For the text-containing cell, return its midpoint in (x, y) coordinate format. 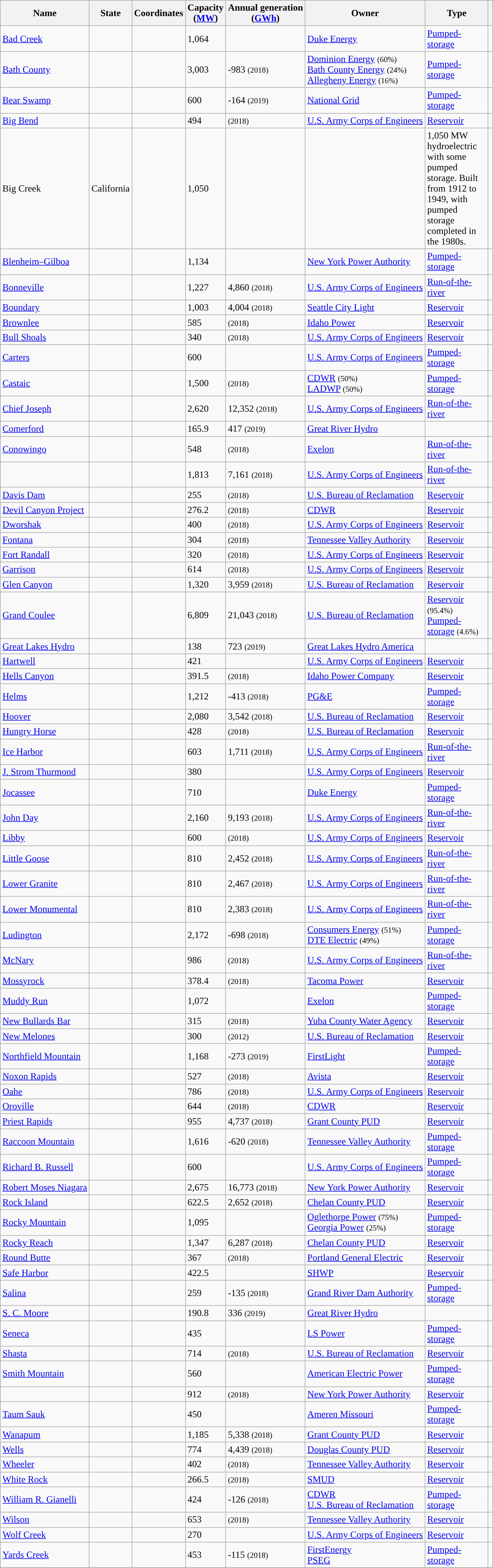
Mossyrock (45, 980)
Comerford (45, 429)
CDWR (50%)LADWP (50%) (365, 383)
Brownlee (45, 322)
Coordinates (158, 13)
6,287 (2018) (266, 1243)
(2012) (266, 1036)
402 (206, 1464)
255 (206, 495)
2,620 (206, 409)
Seneca (45, 1333)
National Grid (365, 100)
Wheeler (45, 1464)
16,773 (2018) (266, 1187)
Douglas County PUD (365, 1449)
Yuba County Water Agency (365, 1021)
21,043 (2018) (266, 615)
Rocky Reach (45, 1243)
FirstLight (365, 1057)
6,809 (206, 615)
165.9 (206, 429)
1,616 (206, 1141)
Ice Harbor (45, 752)
4,004 (2018) (266, 307)
-273 (2019) (266, 1057)
Bear Swamp (45, 100)
William R. Gianelli (45, 1499)
-620 (2018) (266, 1141)
266.5 (206, 1479)
1,168 (206, 1057)
Priest Rapids (45, 1121)
304 (206, 540)
Wanapum (45, 1435)
Seattle City Light (365, 307)
Boundary (45, 307)
Round Butte (45, 1258)
986 (206, 960)
4,860 (2018) (266, 287)
Oroville (45, 1106)
786 (206, 1092)
1,095 (206, 1222)
SMUD (365, 1479)
SHWP (365, 1272)
2,080 (206, 717)
-115 (2018) (266, 1555)
653 (206, 1520)
Glen Canyon (45, 584)
1,813 (206, 475)
Wolf Creek (45, 1535)
714 (206, 1354)
422.5 (206, 1272)
-983 (2018) (266, 69)
1,072 (206, 1001)
4,737 (2018) (266, 1121)
Richard B. Russell (45, 1167)
FirstEnergyPSEG (365, 1555)
Avista (365, 1077)
2,383 (2018) (266, 909)
Hoover (45, 717)
7,161 (2018) (266, 475)
1,050 MW hydroelectric with some pumped storage. Built from 1912 to 1949, with pumped storage completed in the 1980s. (457, 188)
1,003 (206, 307)
New Melones (45, 1036)
Hartwell (45, 661)
3,542 (2018) (266, 717)
315 (206, 1021)
Reservoir (95.4%)Pumped-storage (4.6%) (457, 615)
Owner (365, 13)
300 (206, 1036)
Type (457, 13)
548 (206, 449)
4,439 (2018) (266, 1449)
LS Power (365, 1333)
Salina (45, 1293)
138 (206, 646)
Bad Creek (45, 38)
Portland General Electric (365, 1258)
1,064 (206, 38)
Northfield Mountain (45, 1057)
S. C. Moore (45, 1313)
320 (206, 555)
Blenheim–Gilboa (45, 261)
Helms (45, 696)
Garrison (45, 570)
1,347 (206, 1243)
428 (206, 732)
Grand River Dam Authority (365, 1293)
1,711 (2018) (266, 752)
Ameren Missouri (365, 1415)
603 (206, 752)
12,352 (2018) (266, 409)
-135 (2018) (266, 1293)
2,675 (206, 1187)
190.8 (206, 1313)
Safe Harbor (45, 1272)
912 (206, 1394)
955 (206, 1121)
417 (2019) (266, 429)
Conowingo (45, 449)
Muddy Run (45, 1001)
Idaho Power (365, 322)
527 (206, 1077)
California (111, 188)
723 (2019) (266, 646)
Great Lakes Hydro (45, 646)
Devil Canyon Project (45, 510)
380 (206, 772)
1,500 (206, 383)
5,338 (2018) (266, 1435)
9,193 (2018) (266, 818)
Yards Creek (45, 1555)
2,172 (206, 935)
Oahe (45, 1092)
1,320 (206, 584)
774 (206, 1449)
Bath County (45, 69)
Shasta (45, 1354)
560 (206, 1374)
Lower Monumental (45, 909)
Big Creek (45, 188)
Consumers Energy (51%)DTE Electric (49%) (365, 935)
1,212 (206, 696)
New Bullards Bar (45, 1021)
Taum Sauk (45, 1415)
453 (206, 1555)
1,227 (206, 287)
340 (206, 337)
PG&E (365, 696)
644 (206, 1106)
421 (206, 661)
Hungry Horse (45, 732)
710 (206, 792)
367 (206, 1258)
424 (206, 1499)
Carters (45, 357)
Fontana (45, 540)
Raccoon Mountain (45, 1141)
Capacity(MW) (206, 13)
Grand Coulee (45, 615)
-126 (2018) (266, 1499)
Wells (45, 1449)
Hells Canyon (45, 676)
Noxon Rapids (45, 1077)
1,050 (206, 188)
Great Lakes Hydro America (365, 646)
CDWRU.S. Bureau of Reclamation (365, 1499)
336 (2019) (266, 1313)
276.2 (206, 510)
White Rock (45, 1479)
Castaic (45, 383)
450 (206, 1415)
2,160 (206, 818)
Dominion Energy (60%)Bath County Energy (24%)Allegheny Energy (16%) (365, 69)
McNary (45, 960)
Chief Joseph (45, 409)
622.5 (206, 1202)
435 (206, 1333)
American Electric Power (365, 1374)
John Day (45, 818)
Big Bend (45, 120)
2,452 (2018) (266, 858)
Little Goose (45, 858)
259 (206, 1293)
Libby (45, 838)
Davis Dam (45, 495)
3,003 (206, 69)
Wilson (45, 1520)
Name (45, 13)
Dworshak (45, 525)
Jocassee (45, 792)
J. Strom Thurmond (45, 772)
-413 (2018) (266, 696)
378.4 (206, 980)
391.5 (206, 676)
Oglethorpe Power (75%)Georgia Power (25%) (365, 1222)
614 (206, 570)
Bonneville (45, 287)
Fort Randall (45, 555)
Robert Moses Niagara (45, 1187)
-698 (2018) (266, 935)
Smith Mountain (45, 1374)
3,959 (2018) (266, 584)
Annual generation(GWh) (266, 13)
400 (206, 525)
1,185 (206, 1435)
Lower Granite (45, 884)
Bull Shoals (45, 337)
-164 (2019) (266, 100)
State (111, 13)
270 (206, 1535)
2,467 (2018) (266, 884)
494 (206, 120)
Ludington (45, 935)
585 (206, 322)
Idaho Power Company (365, 676)
1,134 (206, 261)
Rocky Mountain (45, 1222)
2,652 (2018) (266, 1202)
Tacoma Power (365, 980)
Rock Island (45, 1202)
